Search for the cell housing the specified text and yield its [X, Y] center coordinate. 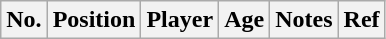
Ref [362, 20]
Position [94, 20]
Notes [304, 20]
Age [244, 20]
No. [24, 20]
Player [180, 20]
